Determine the [X, Y] coordinate at the center of the cell enclosing the given text.  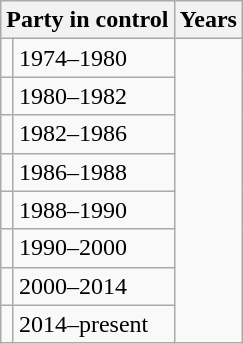
Party in control [88, 20]
1980–1982 [94, 96]
2014–present [94, 324]
1990–2000 [94, 248]
2000–2014 [94, 286]
1974–1980 [94, 58]
1986–1988 [94, 172]
1988–1990 [94, 210]
1982–1986 [94, 134]
Years [208, 20]
